From the cell containing the given text, extract its center point as [x, y] coordinate. 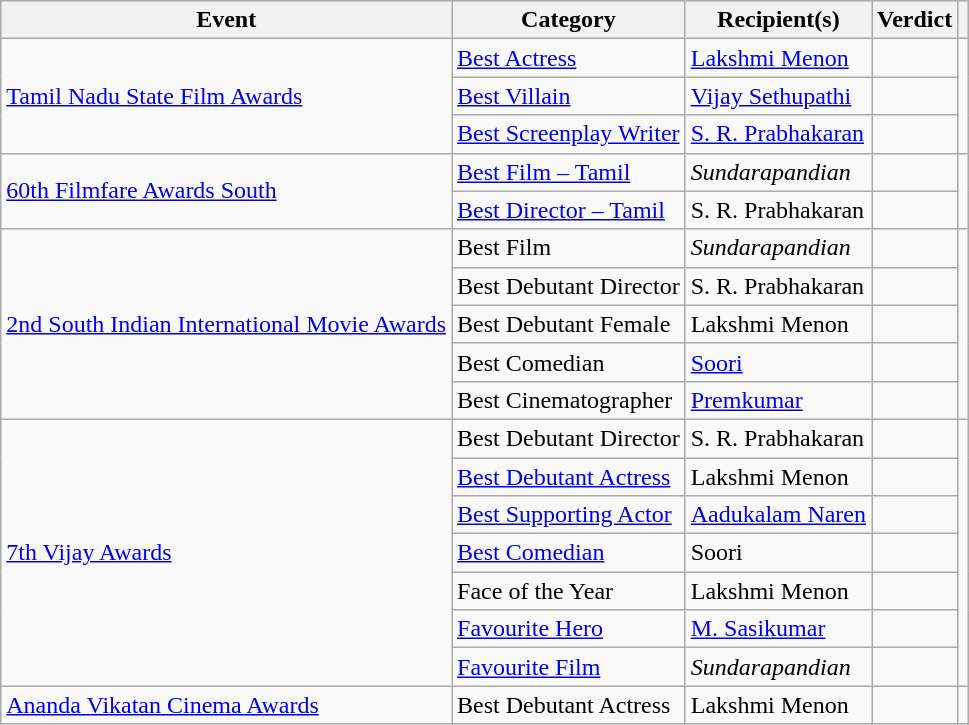
7th Vijay Awards [226, 552]
Favourite Film [569, 667]
Premkumar [778, 400]
Best Director – Tamil [569, 210]
Best Screenplay Writer [569, 134]
Best Debutant Female [569, 324]
Verdict [915, 20]
Recipient(s) [778, 20]
Ananda Vikatan Cinema Awards [226, 705]
Best Supporting Actor [569, 515]
Face of the Year [569, 591]
Best Film [569, 248]
Best Film – Tamil [569, 172]
Aadukalam Naren [778, 515]
Event [226, 20]
60th Filmfare Awards South [226, 191]
M. Sasikumar [778, 629]
Category [569, 20]
Favourite Hero [569, 629]
Tamil Nadu State Film Awards [226, 96]
2nd South Indian International Movie Awards [226, 324]
Best Villain [569, 96]
Vijay Sethupathi [778, 96]
Best Actress [569, 58]
Best Cinematographer [569, 400]
